Identify which cell holds the provided text, then report its (x, y) central coordinate. 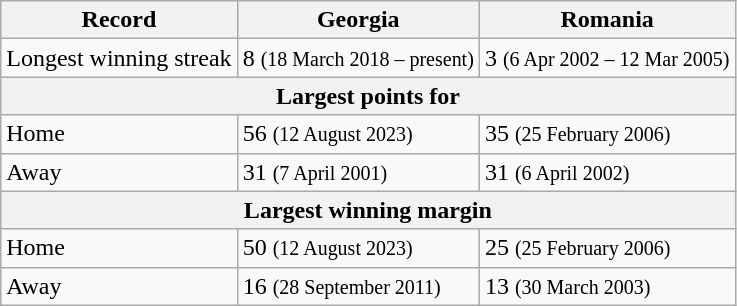
Romania (607, 20)
31 (7 April 2001) (358, 172)
Largest winning margin (368, 210)
8 (18 March 2018 – present) (358, 58)
35 (25 February 2006) (607, 134)
31 (6 April 2002) (607, 172)
50 (12 August 2023) (358, 248)
Largest points for (368, 96)
Record (119, 20)
56 (12 August 2023) (358, 134)
16 (28 September 2011) (358, 286)
Georgia (358, 20)
25 (25 February 2006) (607, 248)
Longest winning streak (119, 58)
3 (6 Apr 2002 – 12 Mar 2005) (607, 58)
13 (30 March 2003) (607, 286)
